For the text-containing cell, return its midpoint in (X, Y) coordinate format. 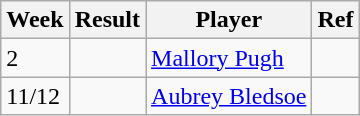
Ref (336, 20)
11/12 (35, 96)
Mallory Pugh (229, 58)
2 (35, 58)
Aubrey Bledsoe (229, 96)
Player (229, 20)
Week (35, 20)
Result (107, 20)
